Pinpoint the cell where the given text exists, returning its (x, y) midpoint coordinate. 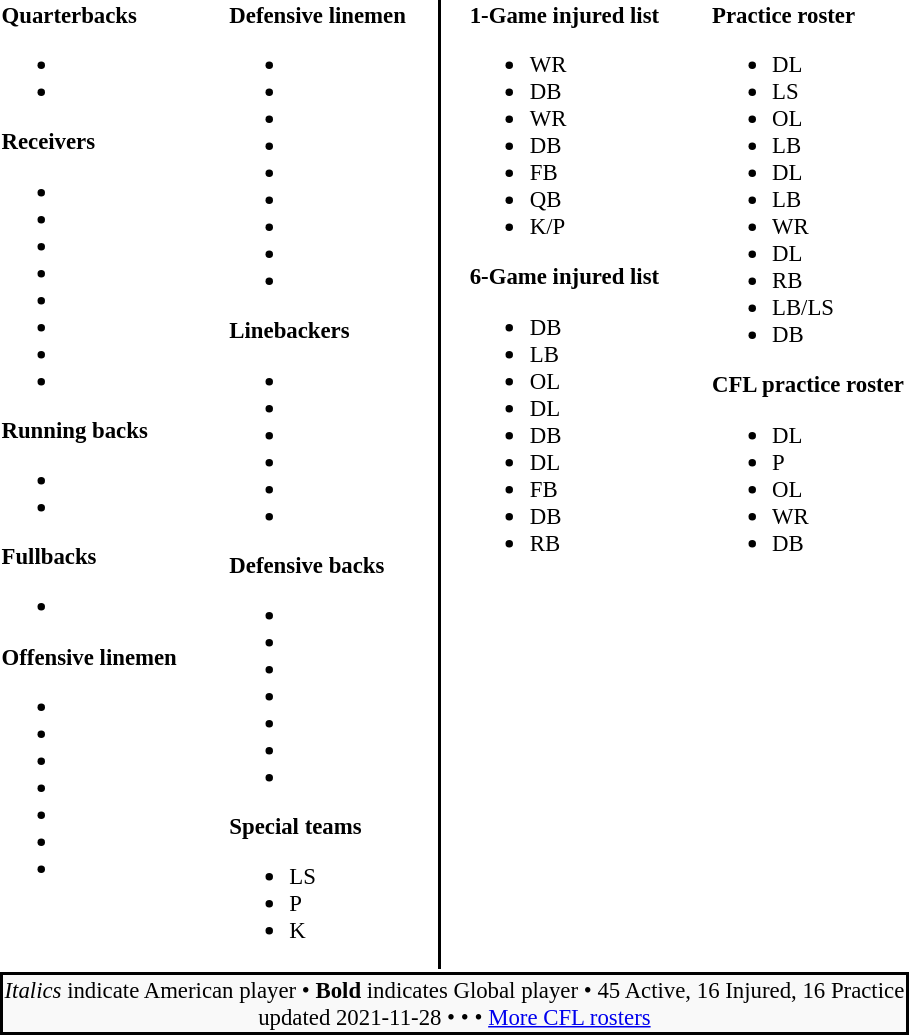
QuarterbacksReceiversRunning backsFullbacksOffensive linemen (90, 484)
Italics indicate American player • Bold indicates Global player • 45 Active, 16 Injured, 16 Practice updated 2021-11-28 • • • More CFL rosters (454, 1002)
Practice roster DL LS OL LB DL LB WR DL RB LB/LS DBCFL practice roster DL P OL WR DB (809, 484)
Defensive linemenLinebackersDefensive backsSpecial teams LS P K (320, 484)
1-Game injured list WR DB WR DB FB QB K/P6-Game injured list DB LB OL DL DB DL FB DB RB (566, 484)
